Detect which cell encompasses the target text, then output its [x, y] center coordinate. 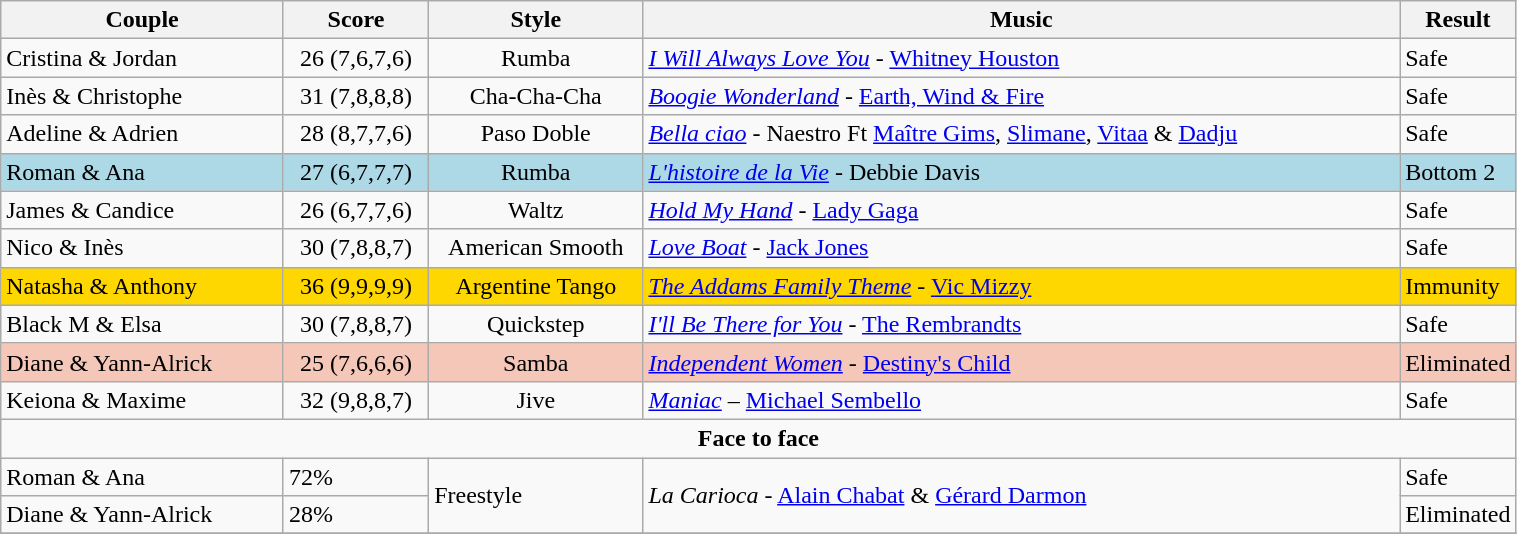
I'll Be There for You - The Rembrandts [1022, 324]
26 (7,6,7,6) [356, 58]
Adeline & Adrien [142, 134]
Keiona & Maxime [142, 400]
Boogie Wonderland - Earth, Wind & Fire [1022, 96]
Cha-Cha-Cha [536, 96]
Music [1022, 20]
Result [1458, 20]
26 (6,7,7,6) [356, 210]
Hold My Hand - Lady Gaga [1022, 210]
Couple [142, 20]
Inès & Christophe [142, 96]
Natasha & Anthony [142, 286]
28% [356, 515]
25 (7,6,6,6) [356, 362]
Independent Women - Destiny's Child [1022, 362]
Bella ciao - Naestro Ft Maître Gims, Slimane, Vitaa & Dadju [1022, 134]
The Addams Family Theme - Vic Mizzy [1022, 286]
Paso Doble [536, 134]
28 (8,7,7,6) [356, 134]
36 (9,9,9,9) [356, 286]
27 (6,7,7,7) [356, 172]
Samba [536, 362]
James & Candice [142, 210]
Face to face [758, 438]
Style [536, 20]
32 (9,8,8,7) [356, 400]
Jive [536, 400]
Bottom 2 [1458, 172]
Argentine Tango [536, 286]
Waltz [536, 210]
Quickstep [536, 324]
Immunity [1458, 286]
I Will Always Love You - Whitney Houston [1022, 58]
Freestyle [536, 496]
Score [356, 20]
La Carioca - Alain Chabat & Gérard Darmon [1022, 496]
Cristina & Jordan [142, 58]
Black M & Elsa [142, 324]
L'histoire de la Vie - Debbie Davis [1022, 172]
31 (7,8,8,8) [356, 96]
Love Boat - Jack Jones [1022, 248]
72% [356, 477]
American Smooth [536, 248]
Maniac – Michael Sembello [1022, 400]
Nico & Inès [142, 248]
